Determine the (X, Y) coordinate at the center of the cell enclosing the given text.  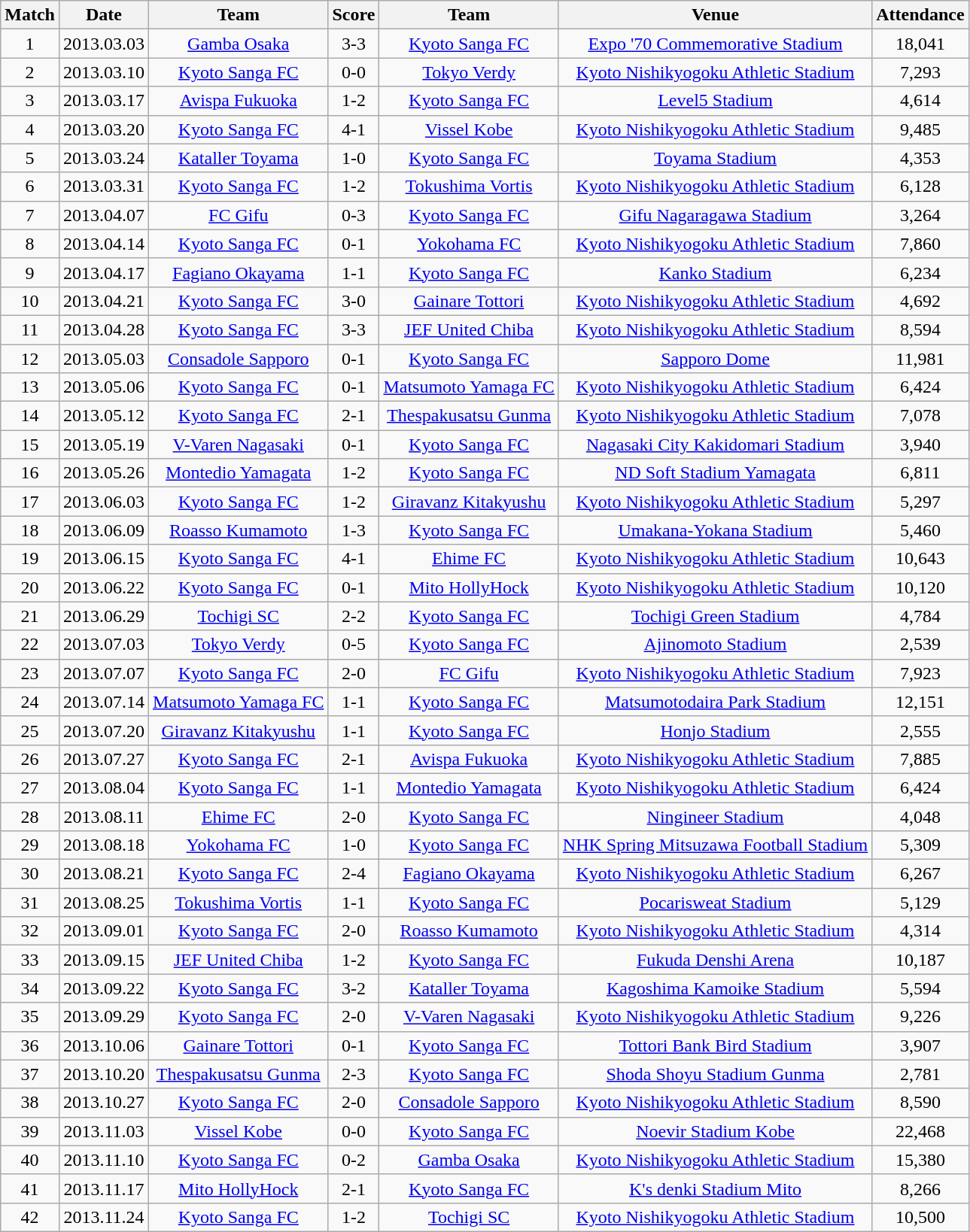
2013.07.07 (104, 673)
3,907 (920, 1045)
34 (30, 988)
0-5 (354, 645)
2013.09.15 (104, 960)
7,860 (920, 244)
2013.05.03 (104, 359)
15,380 (920, 1160)
7,293 (920, 72)
Match (30, 15)
Honjo Stadium (715, 730)
2013.07.14 (104, 702)
3-0 (354, 301)
25 (30, 730)
2013.03.10 (104, 72)
2013.05.12 (104, 416)
2-2 (354, 616)
10,120 (920, 587)
5,309 (920, 845)
9,226 (920, 1017)
2013.09.29 (104, 1017)
3-2 (354, 988)
41 (30, 1188)
38 (30, 1103)
2,781 (920, 1074)
2013.09.01 (104, 931)
2013.05.06 (104, 387)
2013.07.27 (104, 759)
2013.08.18 (104, 845)
2 (30, 72)
2-3 (354, 1074)
Ajinomoto Stadium (715, 645)
8 (30, 244)
2013.04.21 (104, 301)
10,500 (920, 1217)
4,048 (920, 816)
6,811 (920, 473)
0-2 (354, 1160)
27 (30, 787)
Attendance (920, 15)
23 (30, 673)
2013.05.26 (104, 473)
Tochigi Green Stadium (715, 616)
2013.05.19 (104, 445)
2013.03.31 (104, 187)
2013.04.17 (104, 272)
7,923 (920, 673)
1 (30, 44)
2013.11.17 (104, 1188)
2,539 (920, 645)
8,266 (920, 1188)
2013.08.21 (104, 874)
2013.11.10 (104, 1160)
7 (30, 215)
6,267 (920, 874)
4,692 (920, 301)
2013.07.03 (104, 645)
26 (30, 759)
18,041 (920, 44)
2,555 (920, 730)
37 (30, 1074)
5,594 (920, 988)
2-4 (354, 874)
2013.04.07 (104, 215)
7,078 (920, 416)
17 (30, 502)
Expo '70 Commemorative Stadium (715, 44)
11,981 (920, 359)
2013.08.25 (104, 903)
4,784 (920, 616)
22 (30, 645)
10,643 (920, 559)
2013.06.22 (104, 587)
10 (30, 301)
2013.06.15 (104, 559)
Matsumotodaira Park Stadium (715, 702)
5,297 (920, 502)
2013.03.03 (104, 44)
Date (104, 15)
42 (30, 1217)
20 (30, 587)
10,187 (920, 960)
1-3 (354, 530)
NHK Spring Mitsuzawa Football Stadium (715, 845)
4,614 (920, 101)
Kanko Stadium (715, 272)
13 (30, 387)
Toyama Stadium (715, 158)
Fukuda Denshi Arena (715, 960)
8,594 (920, 329)
2013.06.03 (104, 502)
Venue (715, 15)
32 (30, 931)
29 (30, 845)
14 (30, 416)
2013.10.06 (104, 1045)
Level5 Stadium (715, 101)
7,885 (920, 759)
0-3 (354, 215)
2013.04.14 (104, 244)
Kagoshima Kamoike Stadium (715, 988)
18 (30, 530)
40 (30, 1160)
19 (30, 559)
21 (30, 616)
Nagasaki City Kakidomari Stadium (715, 445)
Pocarisweat Stadium (715, 903)
11 (30, 329)
2013.10.20 (104, 1074)
4,314 (920, 931)
28 (30, 816)
Sapporo Dome (715, 359)
3,940 (920, 445)
2013.03.24 (104, 158)
2013.04.28 (104, 329)
12,151 (920, 702)
2013.03.20 (104, 129)
5,460 (920, 530)
2013.09.22 (104, 988)
2013.06.29 (104, 616)
22,468 (920, 1131)
Score (354, 15)
9,485 (920, 129)
Gifu Nagaragawa Stadium (715, 215)
30 (30, 874)
ND Soft Stadium Yamagata (715, 473)
Tottori Bank Bird Stadium (715, 1045)
12 (30, 359)
2013.11.24 (104, 1217)
2013.11.03 (104, 1131)
2013.06.09 (104, 530)
9 (30, 272)
2013.03.17 (104, 101)
Umakana-Yokana Stadium (715, 530)
2013.08.11 (104, 816)
6,234 (920, 272)
4,353 (920, 158)
2013.10.27 (104, 1103)
4 (30, 129)
36 (30, 1045)
5,129 (920, 903)
K's denki Stadium Mito (715, 1188)
6,128 (920, 187)
6 (30, 187)
8,590 (920, 1103)
33 (30, 960)
3,264 (920, 215)
2013.07.20 (104, 730)
15 (30, 445)
39 (30, 1131)
2013.08.04 (104, 787)
31 (30, 903)
5 (30, 158)
Ningineer Stadium (715, 816)
3 (30, 101)
35 (30, 1017)
16 (30, 473)
Shoda Shoyu Stadium Gunma (715, 1074)
Noevir Stadium Kobe (715, 1131)
24 (30, 702)
